Find where the given text appears and provide that cell's center as [X, Y] coordinate. 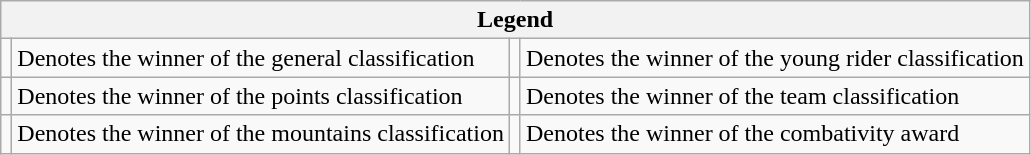
Denotes the winner of the points classification [261, 96]
Legend [516, 20]
Denotes the winner of the combativity award [774, 134]
Denotes the winner of the general classification [261, 58]
Denotes the winner of the team classification [774, 96]
Denotes the winner of the mountains classification [261, 134]
Denotes the winner of the young rider classification [774, 58]
